Identify which cell holds the provided text, then report its (x, y) central coordinate. 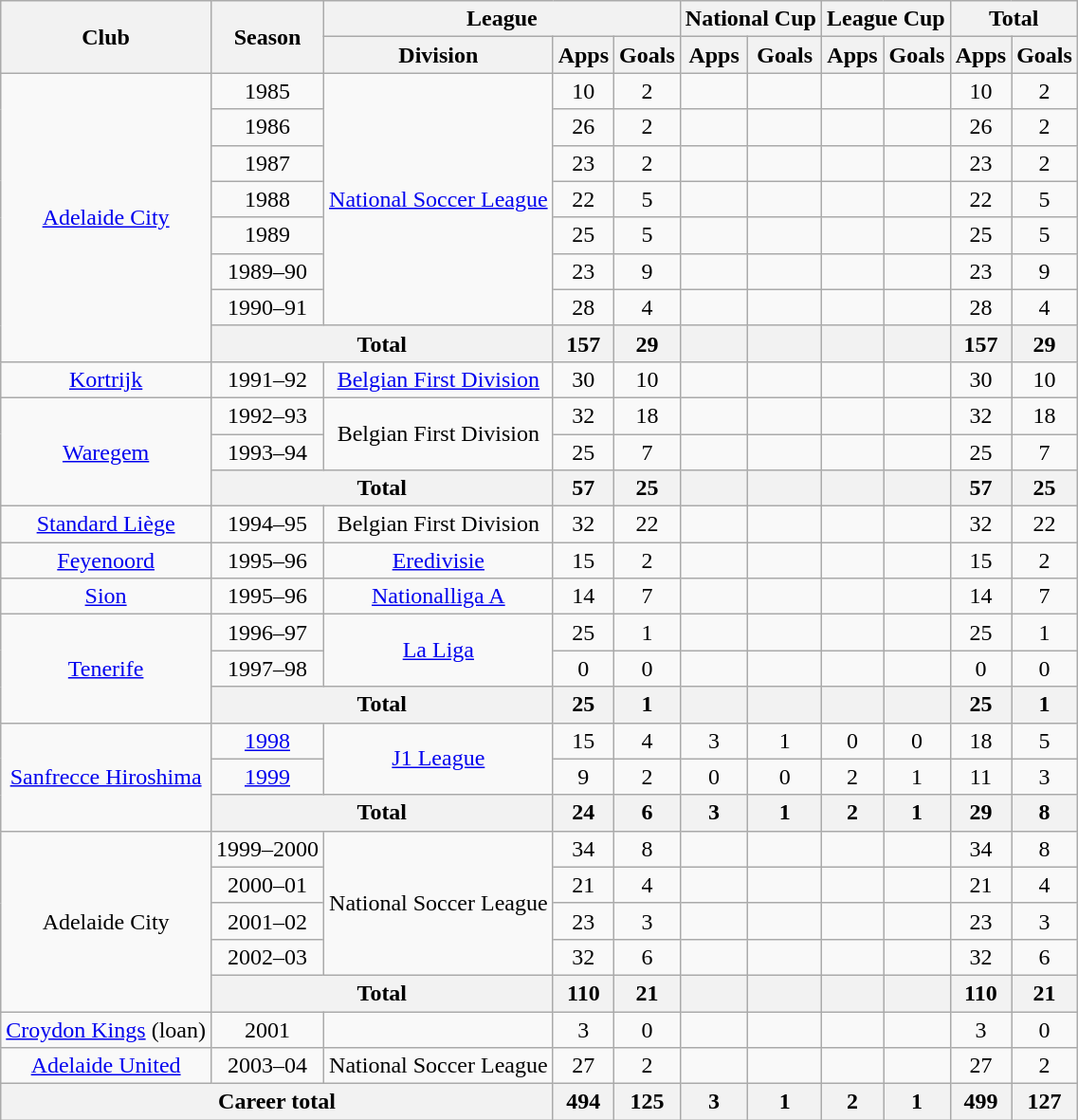
2000–01 (267, 885)
1988 (267, 199)
1998 (267, 741)
127 (1045, 1102)
2002–03 (267, 957)
League (502, 19)
Waregem (106, 451)
1985 (267, 91)
1999–2000 (267, 849)
Nationalliga A (439, 597)
League Cup (886, 19)
1999 (267, 777)
24 (583, 813)
494 (583, 1102)
Tenerife (106, 669)
1993–94 (267, 452)
1986 (267, 127)
Division (439, 55)
11 (980, 777)
Sanfrecce Hiroshima (106, 777)
2001 (267, 1029)
1997–98 (267, 669)
2001–02 (267, 921)
499 (980, 1102)
1989–90 (267, 271)
125 (648, 1102)
Sion (106, 597)
Feyenoord (106, 560)
Eredivisie (439, 560)
Season (267, 37)
National Cup (751, 19)
1991–92 (267, 379)
1989 (267, 235)
La Liga (439, 651)
Kortrijk (106, 379)
1994–95 (267, 524)
Career total (277, 1102)
1996–97 (267, 633)
J1 League (439, 759)
2003–04 (267, 1066)
1990–91 (267, 307)
Club (106, 37)
Adelaide United (106, 1066)
Standard Liège (106, 524)
1992–93 (267, 415)
Croydon Kings (loan) (106, 1029)
1987 (267, 163)
